Identify which cell holds the provided text, then report its (x, y) central coordinate. 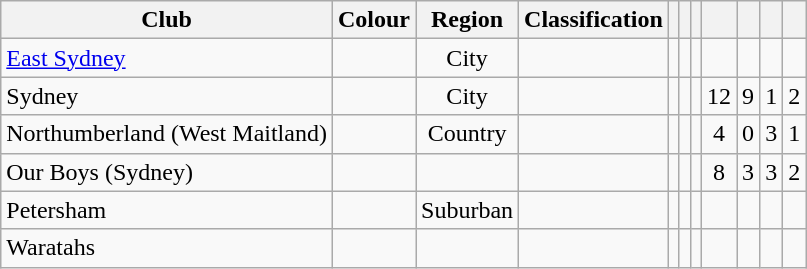
Petersham (167, 210)
12 (720, 96)
0 (748, 134)
Our Boys (Sydney) (167, 172)
9 (748, 96)
East Sydney (167, 58)
Club (167, 20)
Waratahs (167, 248)
Northumberland (West Maitland) (167, 134)
Country (468, 134)
Classification (594, 20)
Suburban (468, 210)
Colour (374, 20)
4 (720, 134)
Region (468, 20)
Sydney (167, 96)
8 (720, 172)
